Detect which cell encompasses the target text, then output its [x, y] center coordinate. 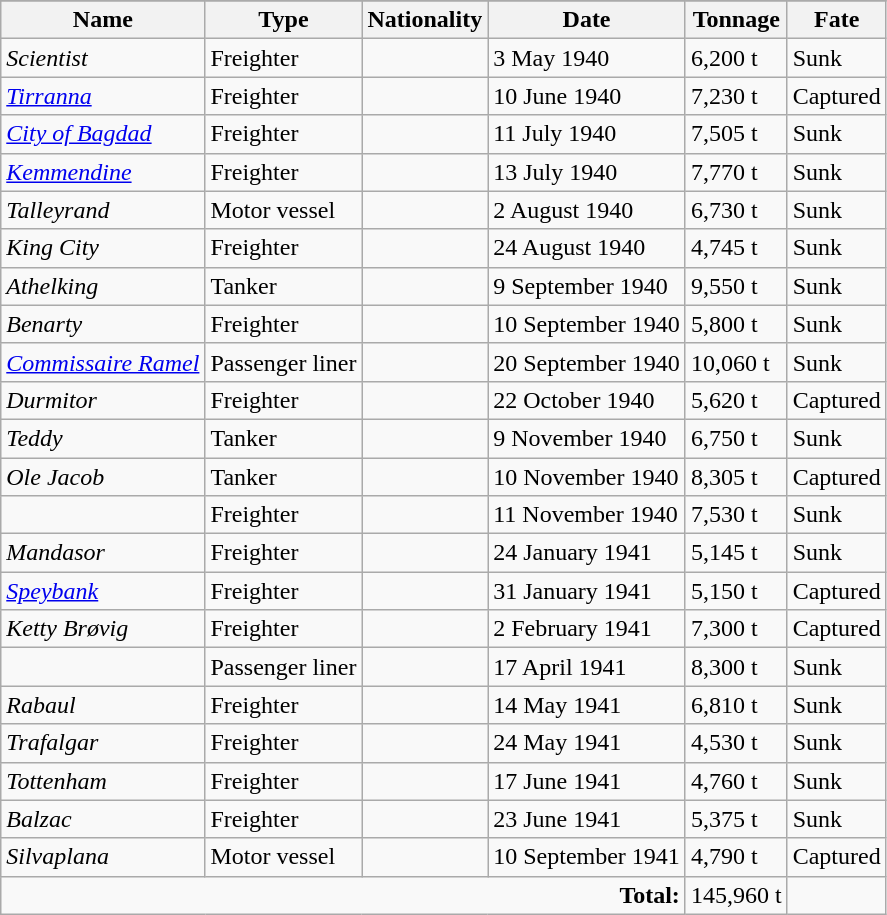
9,550 t [736, 286]
5,620 t [736, 400]
Trafalgar [103, 743]
8,305 t [736, 477]
17 June 1941 [587, 781]
7,230 t [736, 96]
22 October 1940 [587, 400]
5,375 t [736, 819]
7,300 t [736, 629]
Name [103, 20]
9 September 1940 [587, 286]
Benarty [103, 324]
City of Bagdad [103, 134]
5,800 t [736, 324]
10,060 t [736, 362]
2 August 1940 [587, 210]
Scientist [103, 58]
Date [587, 20]
Teddy [103, 438]
14 May 1941 [587, 705]
Rabaul [103, 705]
Commissaire Ramel [103, 362]
2 February 1941 [587, 629]
6,200 t [736, 58]
5,150 t [736, 591]
Nationality [425, 20]
7,770 t [736, 172]
13 July 1940 [587, 172]
17 April 1941 [587, 667]
4,790 t [736, 857]
3 May 1940 [587, 58]
10 November 1940 [587, 477]
Speybank [103, 591]
Total: [344, 895]
11 July 1940 [587, 134]
31 January 1941 [587, 591]
7,505 t [736, 134]
10 June 1940 [587, 96]
9 November 1940 [587, 438]
20 September 1940 [587, 362]
Talleyrand [103, 210]
Tottenham [103, 781]
Ketty Brøvig [103, 629]
24 August 1940 [587, 248]
8,300 t [736, 667]
Silvaplana [103, 857]
Kemmendine [103, 172]
Durmitor [103, 400]
6,750 t [736, 438]
6,730 t [736, 210]
6,810 t [736, 705]
23 June 1941 [587, 819]
Fate [836, 20]
Balzac [103, 819]
10 September 1940 [587, 324]
10 September 1941 [587, 857]
11 November 1940 [587, 515]
24 January 1941 [587, 553]
24 May 1941 [587, 743]
4,530 t [736, 743]
Type [284, 20]
5,145 t [736, 553]
Mandasor [103, 553]
7,530 t [736, 515]
4,745 t [736, 248]
King City [103, 248]
4,760 t [736, 781]
Tonnage [736, 20]
Tirranna [103, 96]
145,960 t [736, 895]
Athelking [103, 286]
Ole Jacob [103, 477]
